Detect which cell encompasses the target text, then output its (x, y) center coordinate. 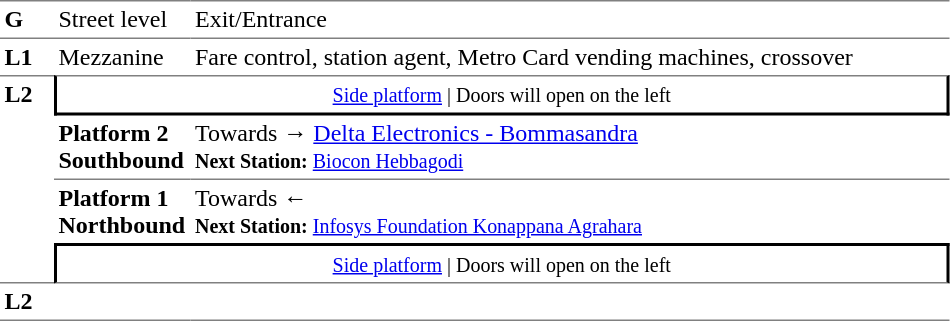
L2 (27, 179)
Platform 2Southbound (122, 148)
Exit/Entrance (570, 20)
Mezzanine (122, 57)
Platform 1Northbound (122, 212)
Street level (122, 20)
Towards → Delta Electronics - BommasandraNext Station: Biocon Hebbagodi (570, 148)
L1 (27, 57)
Fare control, station agent, Metro Card vending machines, crossover (570, 57)
G (27, 20)
Towards ← Next Station: Infosys Foundation Konappana Agrahara (570, 212)
